Capture the cell that displays the provided text and extract its [x, y] central coordinate. 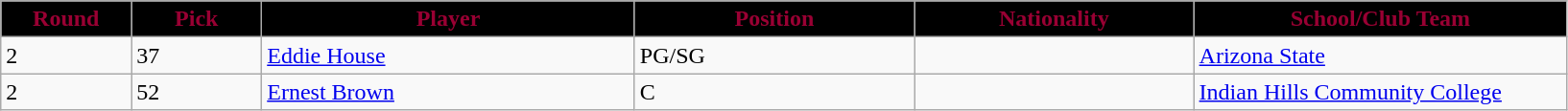
Nationality [1054, 19]
37 [197, 55]
C [773, 92]
Arizona State [1380, 55]
Ernest Brown [449, 92]
Round [66, 19]
Indian Hills Community College [1380, 92]
Position [773, 19]
Player [449, 19]
52 [197, 92]
School/Club Team [1380, 19]
Eddie House [449, 55]
PG/SG [773, 55]
Pick [197, 19]
